Return [x, y] of the center of cell containing provided text 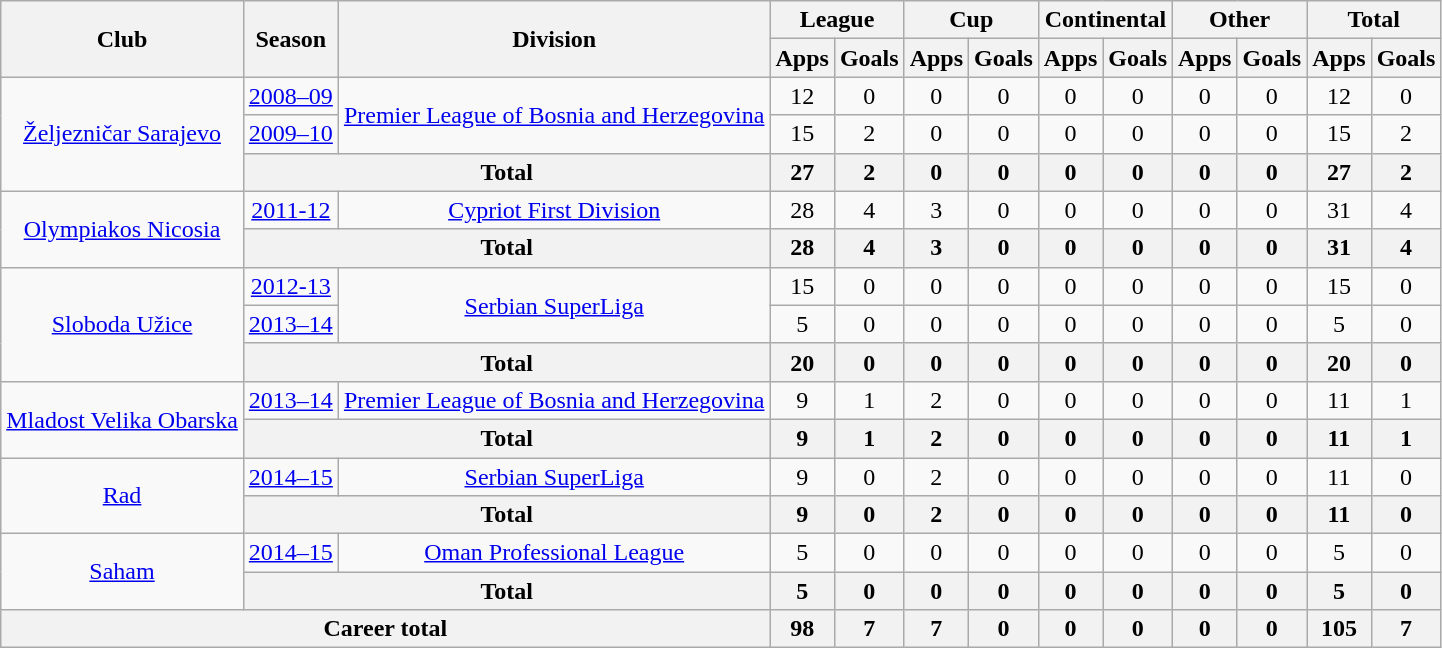
Saham [122, 572]
2011-12 [290, 210]
2012-13 [290, 286]
Olympiakos Nicosia [122, 229]
Division [554, 39]
Željezničar Sarajevo [122, 134]
Rad [122, 496]
Sloboda Užice [122, 324]
Other [1240, 20]
Continental [1105, 20]
Oman Professional League [554, 553]
Cypriot First Division [554, 210]
2008–09 [290, 96]
Mladost Velika Obarska [122, 419]
98 [802, 629]
Season [290, 39]
League [837, 20]
Club [122, 39]
105 [1339, 629]
2009–10 [290, 134]
Cup [971, 20]
Career total [386, 629]
